Determine the [X, Y] coordinate at the center of the cell enclosing the given text.  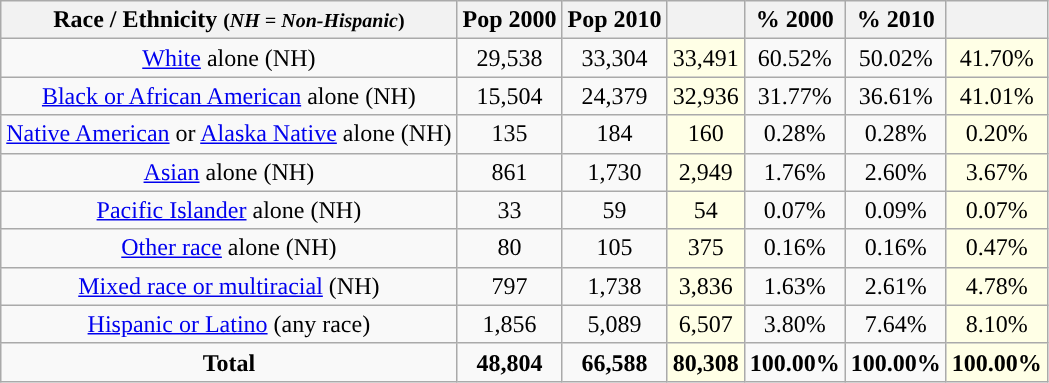
2.61% [896, 286]
Pop 2010 [614, 20]
60.52% [794, 58]
7.64% [896, 324]
Race / Ethnicity (NH = Non-Hispanic) [229, 20]
80,308 [706, 362]
33 [510, 210]
Asian alone (NH) [229, 172]
0.47% [996, 248]
54 [706, 210]
31.77% [794, 96]
135 [510, 134]
1,738 [614, 286]
% 2000 [794, 20]
5,089 [614, 324]
797 [510, 286]
36.61% [896, 96]
160 [706, 134]
33,491 [706, 58]
375 [706, 248]
Pacific Islander alone (NH) [229, 210]
0.20% [996, 134]
59 [614, 210]
8.10% [996, 324]
6,507 [706, 324]
50.02% [896, 58]
41.70% [996, 58]
0.09% [896, 210]
Mixed race or multiracial (NH) [229, 286]
2.60% [896, 172]
861 [510, 172]
3,836 [706, 286]
41.01% [996, 96]
2,949 [706, 172]
Total [229, 362]
3.67% [996, 172]
29,538 [510, 58]
1.63% [794, 286]
Hispanic or Latino (any race) [229, 324]
184 [614, 134]
1,856 [510, 324]
105 [614, 248]
% 2010 [896, 20]
White alone (NH) [229, 58]
15,504 [510, 96]
1.76% [794, 172]
1,730 [614, 172]
24,379 [614, 96]
32,936 [706, 96]
Pop 2000 [510, 20]
4.78% [996, 286]
Other race alone (NH) [229, 248]
48,804 [510, 362]
3.80% [794, 324]
Black or African American alone (NH) [229, 96]
33,304 [614, 58]
Native American or Alaska Native alone (NH) [229, 134]
80 [510, 248]
66,588 [614, 362]
